Search for the cell housing the specified text and yield its [X, Y] center coordinate. 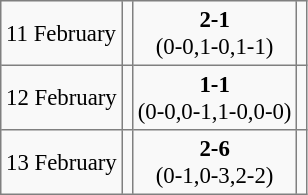
1-1(0-0,0-1,1-0,0-0) [214, 97]
11 February [62, 33]
13 February [62, 162]
2-6(0-1,0-3,2-2) [214, 162]
2-1(0-0,1-0,1-1) [214, 33]
12 February [62, 97]
